Detect which cell encompasses the target text, then output its (X, Y) center coordinate. 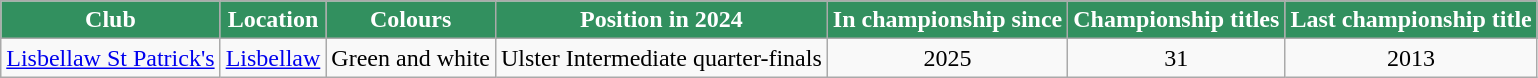
Club (110, 20)
Last championship title (1411, 20)
Green and white (411, 58)
Lisbellaw St Patrick's (110, 58)
2013 (1411, 58)
Ulster Intermediate quarter-finals (661, 58)
In championship since (947, 20)
2025 (947, 58)
Location (273, 20)
31 (1176, 58)
Championship titles (1176, 20)
Position in 2024 (661, 20)
Colours (411, 20)
Lisbellaw (273, 58)
